Find where the given text appears and provide that cell's center as [x, y] coordinate. 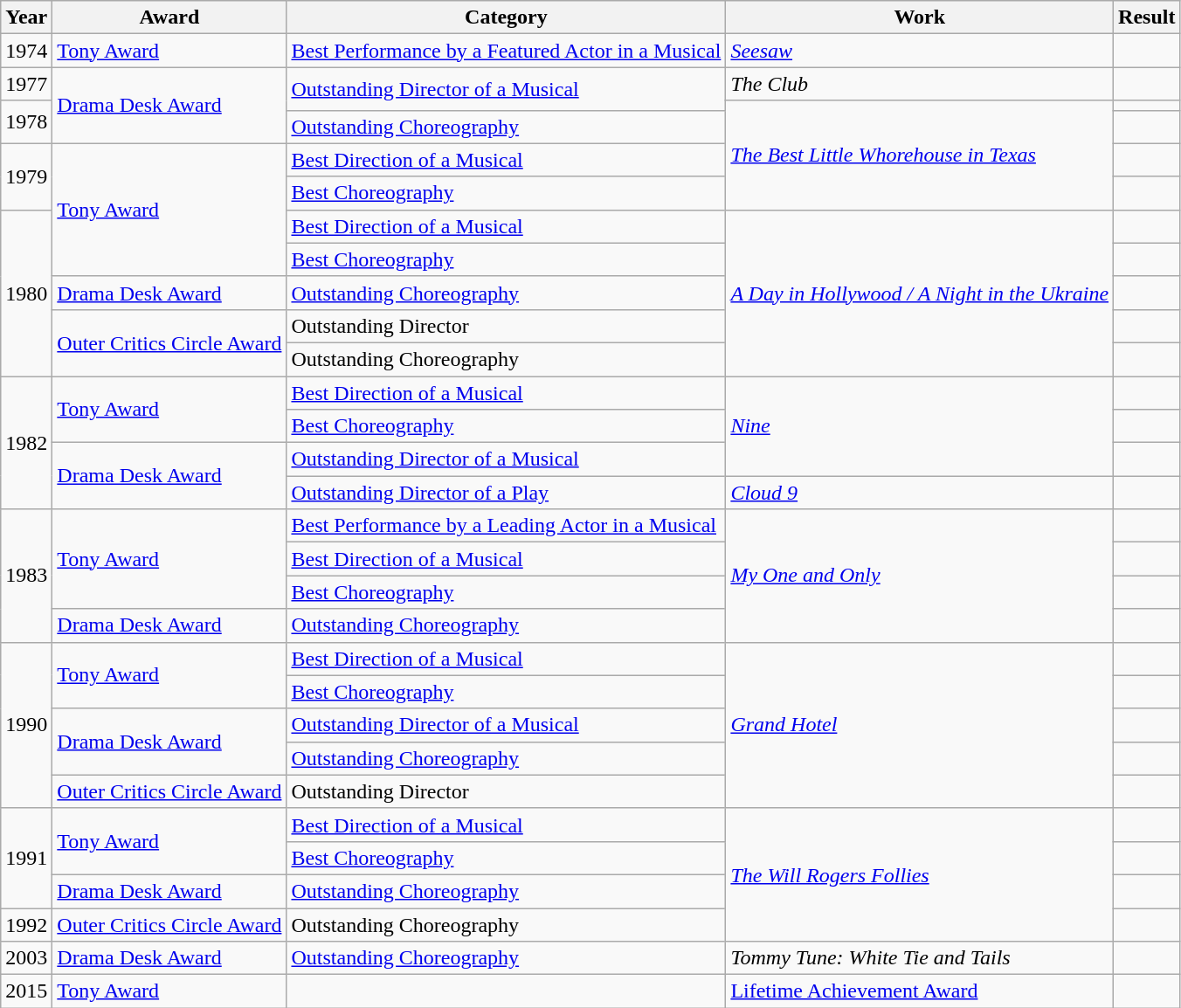
Nine [920, 425]
2015 [26, 991]
Best Performance by a Featured Actor in a Musical [507, 51]
Grand Hotel [920, 725]
1978 [26, 122]
Seesaw [920, 51]
1982 [26, 442]
Tommy Tune: White Tie and Tails [920, 958]
2003 [26, 958]
A Day in Hollywood / A Night in the Ukraine [920, 293]
Year [26, 17]
Award [169, 17]
1977 [26, 84]
The Best Little Whorehouse in Texas [920, 155]
1990 [26, 725]
Outstanding Director of a Play [507, 493]
1983 [26, 576]
Category [507, 17]
The Will Rogers Follies [920, 874]
Lifetime Achievement Award [920, 991]
1974 [26, 51]
Work [920, 17]
Best Performance by a Leading Actor in a Musical [507, 526]
1991 [26, 858]
The Club [920, 84]
1980 [26, 293]
1992 [26, 925]
Cloud 9 [920, 493]
My One and Only [920, 576]
1979 [26, 176]
Result [1147, 17]
